Capture the cell that displays the provided text and extract its (x, y) central coordinate. 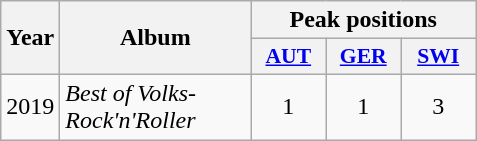
Year (30, 38)
GER (364, 57)
AUT (288, 57)
Peak positions (364, 20)
Album (156, 38)
SWI (438, 57)
Best of Volks-Rock'n'Roller (156, 106)
2019 (30, 106)
3 (438, 106)
